Determine the (x, y) coordinate at the center of the cell enclosing the given text.  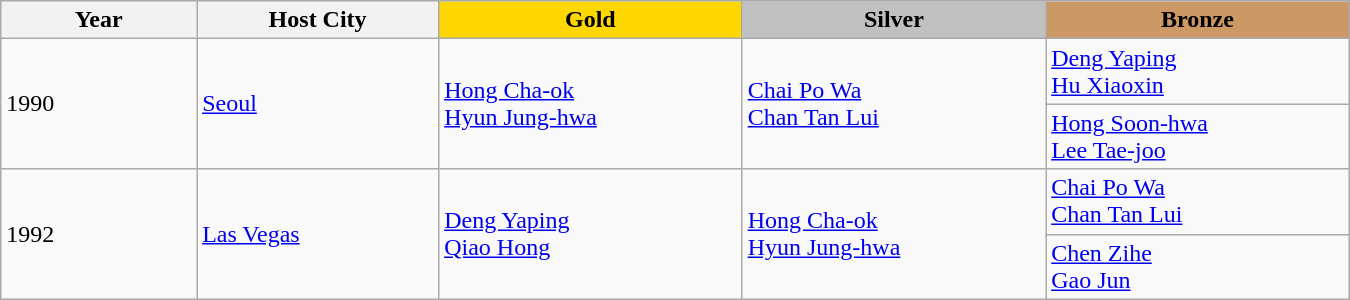
Hong Soon-hwa Lee Tae-joo (1198, 136)
1990 (99, 104)
Bronze (1198, 20)
Year (99, 20)
Las Vegas (318, 234)
Gold (591, 20)
1992 (99, 234)
Deng Yaping Qiao Hong (591, 234)
Silver (894, 20)
Chen Zihe Gao Jun (1198, 266)
Host City (318, 20)
Deng Yaping Hu Xiaoxin (1198, 72)
Seoul (318, 104)
